Extract the (X, Y) coordinate from the center of the cell holding the provided text.  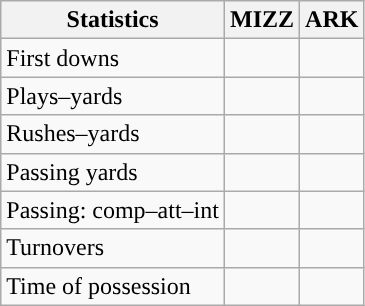
Time of possession (113, 286)
Rushes–yards (113, 134)
Plays–yards (113, 96)
Passing: comp–att–int (113, 210)
Turnovers (113, 248)
MIZZ (262, 20)
Statistics (113, 20)
ARK (332, 20)
Passing yards (113, 172)
First downs (113, 58)
